Identify which cell holds the provided text, then report its (x, y) central coordinate. 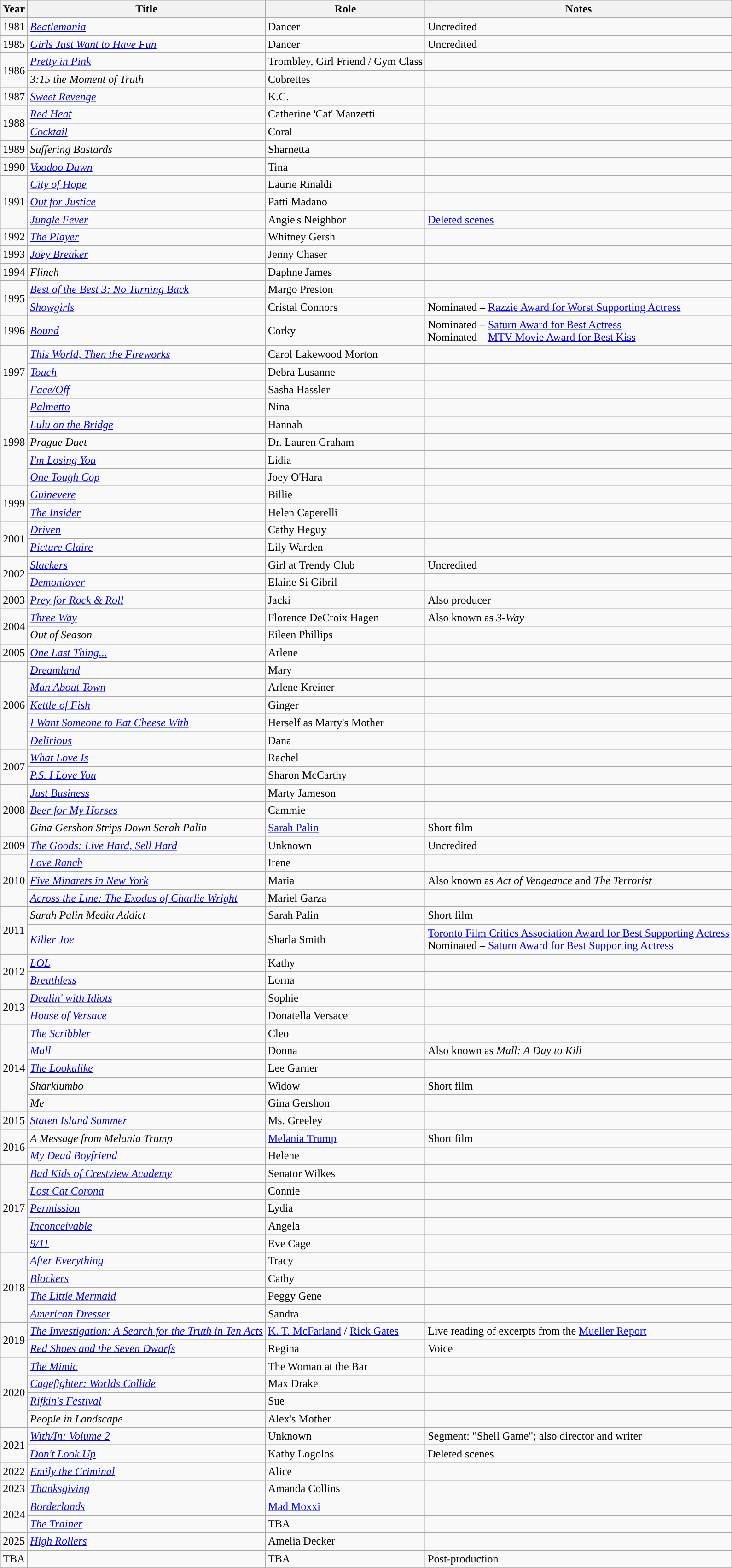
After Everything (146, 1261)
The Player (146, 237)
Sharnetta (345, 149)
Also known as Act of Vengeance and The Terrorist (579, 880)
1985 (14, 44)
Beer for My Horses (146, 810)
Irene (345, 863)
Elaine Si Gibril (345, 583)
Angie's Neighbor (345, 220)
Angela (345, 1226)
2010 (14, 880)
Joey O'Hara (345, 477)
Tina (345, 167)
People in Landscape (146, 1419)
Mall (146, 1050)
Lydia (345, 1208)
Flinch (146, 272)
Sharla Smith (345, 939)
Kathy Logolos (345, 1454)
Rifkin's Festival (146, 1401)
Nina (345, 407)
1998 (14, 442)
Kathy (345, 963)
Lee Garner (345, 1068)
2011 (14, 930)
Emily the Criminal (146, 1471)
Demonlover (146, 583)
The Insider (146, 513)
LOL (146, 963)
Touch (146, 372)
Gina Gershon Strips Down Sarah Palin (146, 828)
Also known as 3-Way (579, 618)
2007 (14, 766)
Kettle of Fish (146, 705)
The Trainer (146, 1524)
Also known as Mall: A Day to Kill (579, 1050)
Inconceivable (146, 1226)
1999 (14, 503)
Toronto Film Critics Association Award for Best Supporting ActressNominated – Saturn Award for Best Supporting Actress (579, 939)
Gina Gershon (345, 1103)
Beatlemania (146, 27)
Ms. Greeley (345, 1121)
Alice (345, 1471)
Coral (345, 132)
2016 (14, 1147)
Whitney Gersh (345, 237)
1996 (14, 331)
American Dresser (146, 1313)
Three Way (146, 618)
Dana (345, 740)
Hannah (345, 425)
Amelia Decker (345, 1541)
Cristal Connors (345, 307)
Connie (345, 1191)
Showgirls (146, 307)
Sharon McCarthy (345, 775)
House of Versace (146, 1015)
Out for Justice (146, 202)
Trombley, Girl Friend / Gym Class (345, 62)
Arlene (345, 653)
Suffering Bastards (146, 149)
Nominated – Saturn Award for Best ActressNominated – MTV Movie Award for Best Kiss (579, 331)
Borderlands (146, 1506)
Tracy (345, 1261)
The Woman at the Bar (345, 1366)
Red Shoes and the Seven Dwarfs (146, 1348)
Helene (345, 1156)
Lorna (345, 980)
Donatella Versace (345, 1015)
Live reading of excerpts from the Mueller Report (579, 1331)
Sweet Revenge (146, 97)
Title (146, 9)
Post-production (579, 1559)
Eileen Phillips (345, 635)
The Lookalike (146, 1068)
Cathy Heguy (345, 530)
This World, Then the Fireworks (146, 355)
1981 (14, 27)
Palmetto (146, 407)
Debra Lusanne (345, 372)
Laurie Rinaldi (345, 184)
Across the Line: The Exodus of Charlie Wright (146, 898)
I Want Someone to Eat Cheese With (146, 723)
Dr. Lauren Graham (345, 442)
2022 (14, 1471)
Year (14, 9)
Joey Breaker (146, 255)
K.C. (345, 97)
2012 (14, 972)
Girls Just Want to Have Fun (146, 44)
2020 (14, 1393)
With/In: Volume 2 (146, 1436)
Patti Madano (345, 202)
Guinevere (146, 495)
Herself as Marty's Mother (345, 723)
Senator Wilkes (345, 1173)
Sophie (345, 998)
Catherine 'Cat' Manzetti (345, 114)
Role (345, 9)
3:15 the Moment of Truth (146, 79)
2001 (14, 539)
P.S. I Love You (146, 775)
Picture Claire (146, 548)
Breathless (146, 980)
2024 (14, 1515)
Jenny Chaser (345, 255)
1989 (14, 149)
Sharklumbo (146, 1085)
Eve Cage (345, 1243)
Florence DeCroix Hagen (345, 618)
Girl at Trendy Club (345, 565)
Maria (345, 880)
1997 (14, 372)
1991 (14, 202)
Max Drake (345, 1384)
2014 (14, 1068)
Lidia (345, 460)
Notes (579, 9)
High Rollers (146, 1541)
Five Minarets in New York (146, 880)
City of Hope (146, 184)
Corky (345, 331)
Amanda Collins (345, 1489)
Cammie (345, 810)
1986 (14, 70)
1988 (14, 123)
Nominated – Razzie Award for Worst Supporting Actress (579, 307)
Margo Preston (345, 290)
Out of Season (146, 635)
Blockers (146, 1278)
2004 (14, 626)
Alex's Mother (345, 1419)
Billie (345, 495)
1994 (14, 272)
One Last Thing... (146, 653)
One Tough Cop (146, 477)
Segment: "Shell Game"; also director and writer (579, 1436)
Prey for Rock & Roll (146, 600)
2019 (14, 1340)
Arlene Kreiner (345, 688)
Peggy Gene (345, 1296)
A Message from Melania Trump (146, 1138)
Prague Duet (146, 442)
Lost Cat Corona (146, 1191)
Cleo (345, 1033)
Sandra (345, 1313)
1995 (14, 298)
Jacki (345, 600)
Don't Look Up (146, 1454)
Sasha Hassler (345, 390)
Driven (146, 530)
Mary (345, 670)
1987 (14, 97)
2009 (14, 845)
Bound (146, 331)
Bad Kids of Crestview Academy (146, 1173)
The Mimic (146, 1366)
Donna (345, 1050)
Voodoo Dawn (146, 167)
Ginger (345, 705)
Cathy (345, 1278)
Helen Caperelli (345, 513)
Melania Trump (345, 1138)
Just Business (146, 793)
Permission (146, 1208)
Marty Jameson (345, 793)
Also producer (579, 600)
2023 (14, 1489)
Dealin' with Idiots (146, 998)
Regina (345, 1348)
1992 (14, 237)
Thanksgiving (146, 1489)
Best of the Best 3: No Turning Back (146, 290)
2017 (14, 1208)
Sue (345, 1401)
The Goods: Live Hard, Sell Hard (146, 845)
2008 (14, 810)
9/11 (146, 1243)
2006 (14, 705)
Me (146, 1103)
I'm Losing You (146, 460)
2018 (14, 1287)
2015 (14, 1121)
Cobrettes (345, 79)
Killer Joe (146, 939)
Widow (345, 1085)
Dreamland (146, 670)
2021 (14, 1445)
Red Heat (146, 114)
Sarah Palin Media Addict (146, 915)
Carol Lakewood Morton (345, 355)
Lily Warden (345, 548)
Jungle Fever (146, 220)
Mariel Garza (345, 898)
Mad Moxxi (345, 1506)
Voice (579, 1348)
The Scribbler (146, 1033)
2025 (14, 1541)
What Love Is (146, 758)
Face/Off (146, 390)
Delirious (146, 740)
Lulu on the Bridge (146, 425)
My Dead Boyfriend (146, 1156)
2003 (14, 600)
Man About Town (146, 688)
Cagefighter: Worlds Collide (146, 1384)
Daphne James (345, 272)
Pretty in Pink (146, 62)
Staten Island Summer (146, 1121)
Slackers (146, 565)
K. T. McFarland / Rick Gates (345, 1331)
1993 (14, 255)
Rachel (345, 758)
1990 (14, 167)
2013 (14, 1007)
Cocktail (146, 132)
2005 (14, 653)
The Investigation: A Search for the Truth in Ten Acts (146, 1331)
Love Ranch (146, 863)
2002 (14, 574)
The Little Mermaid (146, 1296)
